Output the [x, y] coordinate of the center of the cell containing the given text.  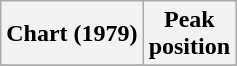
Peakposition [189, 34]
Chart (1979) [72, 34]
